From the cell containing the given text, extract its center point as (x, y) coordinate. 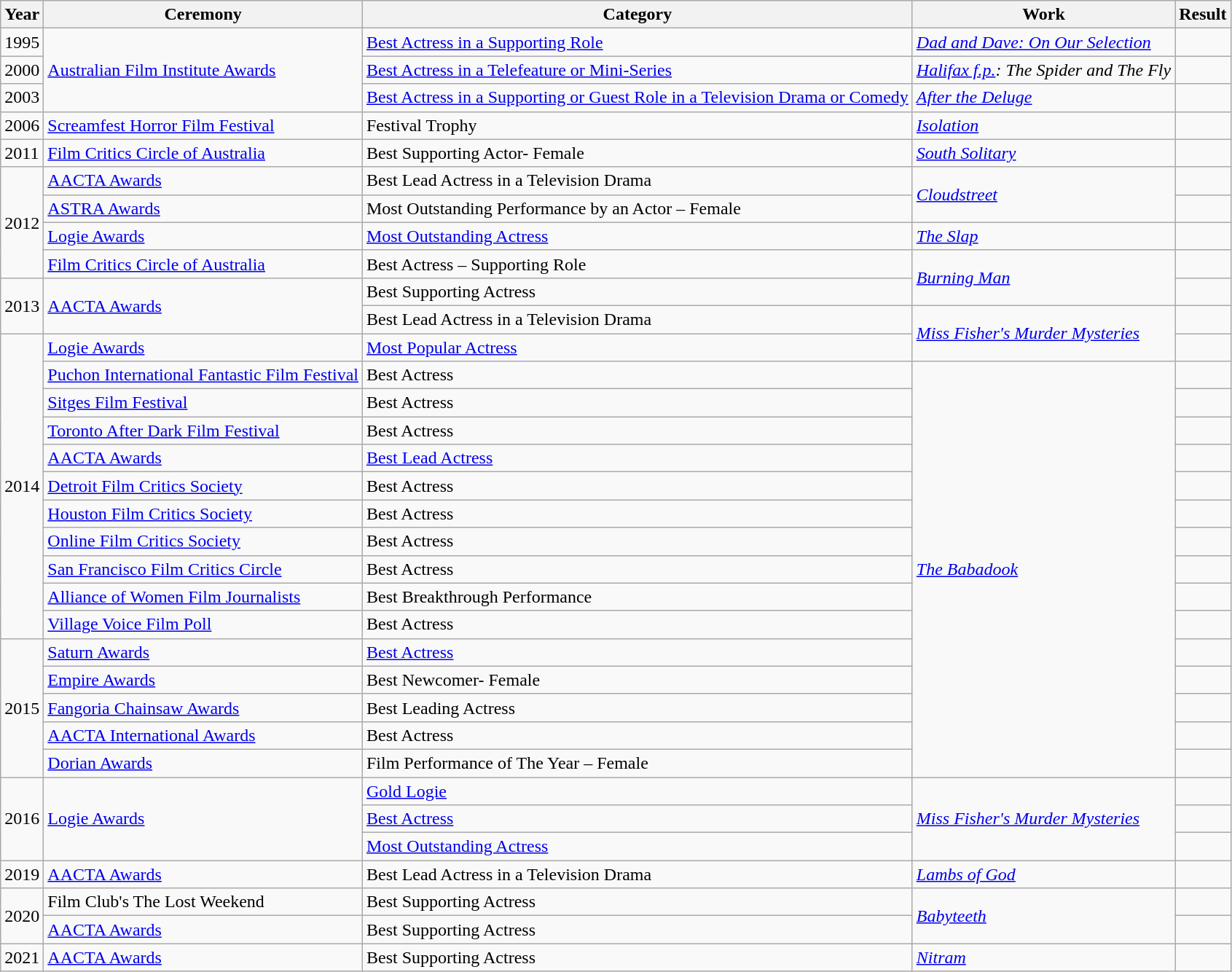
Ceremony (203, 15)
Best Supporting Actor- Female (637, 153)
Result (1203, 15)
2012 (22, 222)
Category (637, 15)
ASTRA Awards (203, 208)
2000 (22, 70)
Best Leading Actress (637, 708)
Best Actress in a Telefeature or Mini-Series (637, 70)
Lambs of God (1043, 874)
Detroit Film Critics Society (203, 486)
Alliance of Women Film Journalists (203, 597)
Village Voice Film Poll (203, 624)
AACTA International Awards (203, 735)
Best Actress – Supporting Role (637, 264)
The Slap (1043, 236)
2015 (22, 708)
South Solitary (1043, 153)
Festival Trophy (637, 125)
2014 (22, 487)
2020 (22, 916)
2011 (22, 153)
2003 (22, 98)
Halifax f.p.: The Spider and The Fly (1043, 70)
2019 (22, 874)
Best Lead Actress (637, 458)
Gold Logie (637, 791)
Isolation (1043, 125)
Babyteeth (1043, 916)
Houston Film Critics Society (203, 514)
1995 (22, 42)
Cloudstreet (1043, 195)
Australian Film Institute Awards (203, 70)
Online Film Critics Society (203, 541)
San Francisco Film Critics Circle (203, 569)
Burning Man (1043, 278)
Dorian Awards (203, 763)
Best Newcomer- Female (637, 680)
Work (1043, 15)
Film Club's The Lost Weekend (203, 902)
2013 (22, 305)
After the Deluge (1043, 98)
Fangoria Chainsaw Awards (203, 708)
Most Outstanding Performance by an Actor – Female (637, 208)
Empire Awards (203, 680)
Nitram (1043, 957)
Most Popular Actress (637, 348)
Best Actress in a Supporting Role (637, 42)
Screamfest Horror Film Festival (203, 125)
Puchon International Fantastic Film Festival (203, 375)
Film Performance of The Year – Female (637, 763)
Toronto After Dark Film Festival (203, 431)
Best Actress in a Supporting or Guest Role in a Television Drama or Comedy (637, 98)
Sitges Film Festival (203, 403)
2021 (22, 957)
2006 (22, 125)
Saturn Awards (203, 652)
2016 (22, 818)
Best Breakthrough Performance (637, 597)
Dad and Dave: On Our Selection (1043, 42)
The Babadook (1043, 570)
Year (22, 15)
